For the text-containing cell, return its midpoint in (x, y) coordinate format. 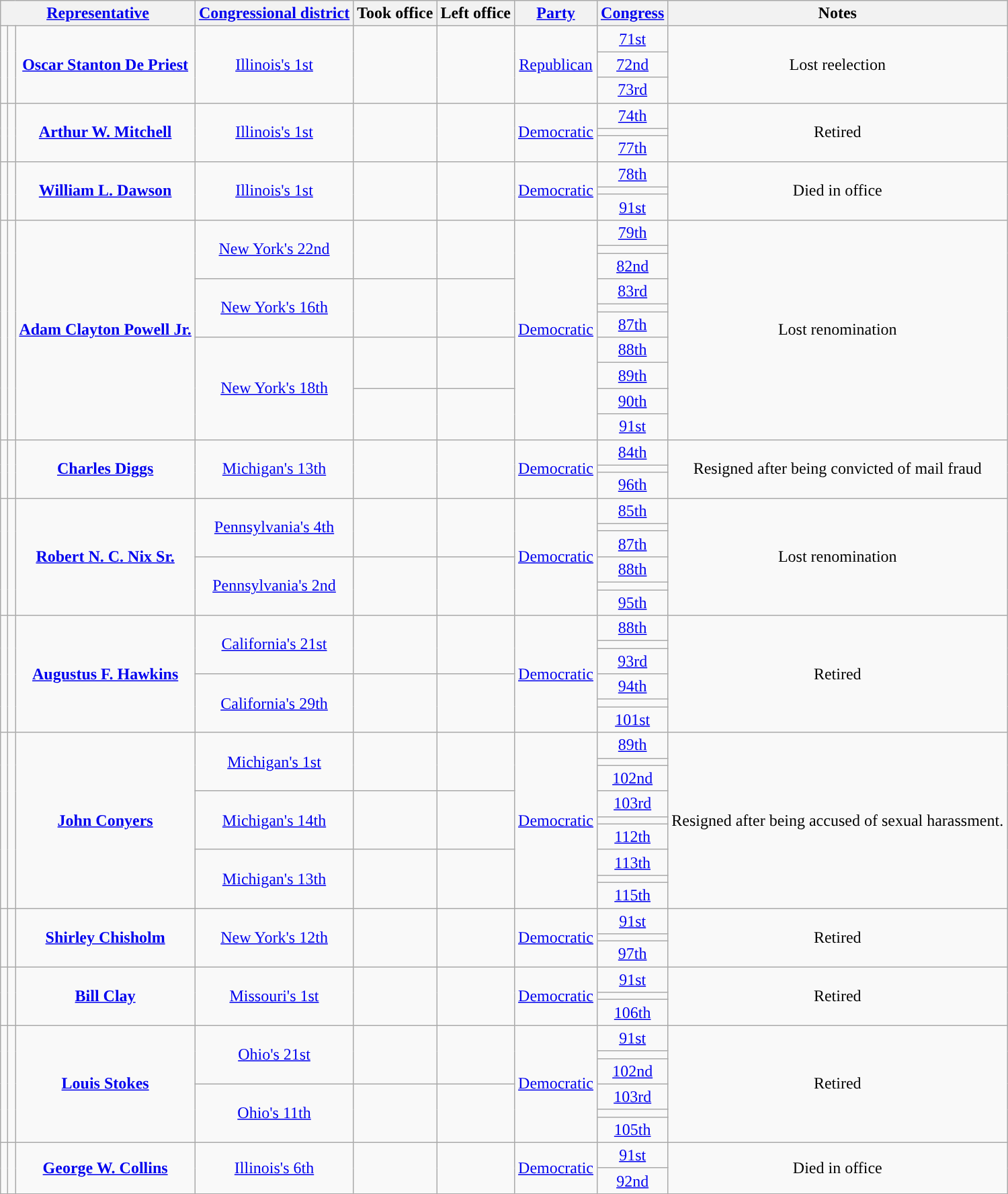
Missouri's 1st (274, 996)
Michigan's 1st (274, 762)
101st (633, 720)
Pennsylvania's 4th (274, 527)
Resigned after being convicted of mail fraud (837, 469)
Louis Stokes (106, 1084)
115th (633, 895)
92nd (633, 1181)
Bill Clay (106, 996)
New York's 18th (274, 388)
71st (633, 39)
William L. Dawson (106, 191)
85th (633, 511)
Resigned after being accused of sexual harassment. (837, 820)
California's 21st (274, 645)
83rd (633, 292)
Congress (633, 13)
Augustus F. Hawkins (106, 674)
77th (633, 148)
Robert N. C. Nix Sr. (106, 556)
New York's 22nd (274, 249)
96th (633, 485)
95th (633, 603)
72nd (633, 65)
Representative (98, 13)
New York's 16th (274, 308)
79th (633, 232)
Left office (476, 13)
90th (633, 401)
Adam Clayton Powell Jr. (106, 329)
Congressional district (274, 13)
93rd (633, 661)
73rd (633, 90)
Charles Diggs (106, 469)
California's 29th (274, 703)
New York's 12th (274, 938)
Illinois's 6th (274, 1168)
Pennsylvania's 2nd (274, 586)
Took office (395, 13)
78th (633, 174)
Republican (556, 65)
84th (633, 452)
Shirley Chisholm (106, 938)
106th (633, 1013)
Notes (837, 13)
74th (633, 116)
Party (556, 13)
Oscar Stanton De Priest (106, 65)
Arthur W. Mitchell (106, 132)
Ohio's 21st (274, 1055)
113th (633, 862)
97th (633, 954)
Michigan's 14th (274, 820)
Ohio's 11th (274, 1113)
John Conyers (106, 820)
82nd (633, 265)
George W. Collins (106, 1168)
Lost reelection (837, 65)
105th (633, 1129)
112th (633, 837)
94th (633, 687)
